Provide the (x, y) coordinate of the cell's center where the given text is located.  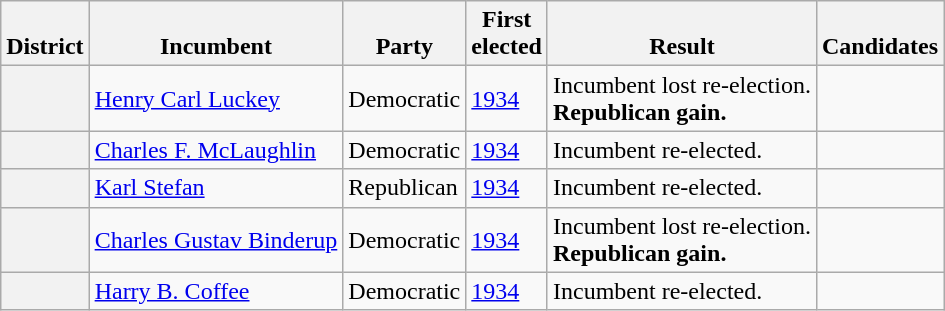
Charles Gustav Binderup (216, 240)
Harry B. Coffee (216, 291)
Charles F. McLaughlin (216, 150)
Incumbent (216, 34)
Henry Carl Luckey (216, 98)
Party (404, 34)
Karl Stefan (216, 188)
Firstelected (507, 34)
Republican (404, 188)
Result (682, 34)
Candidates (880, 34)
District (45, 34)
